Pinpoint the cell where the given text exists, returning its [x, y] midpoint coordinate. 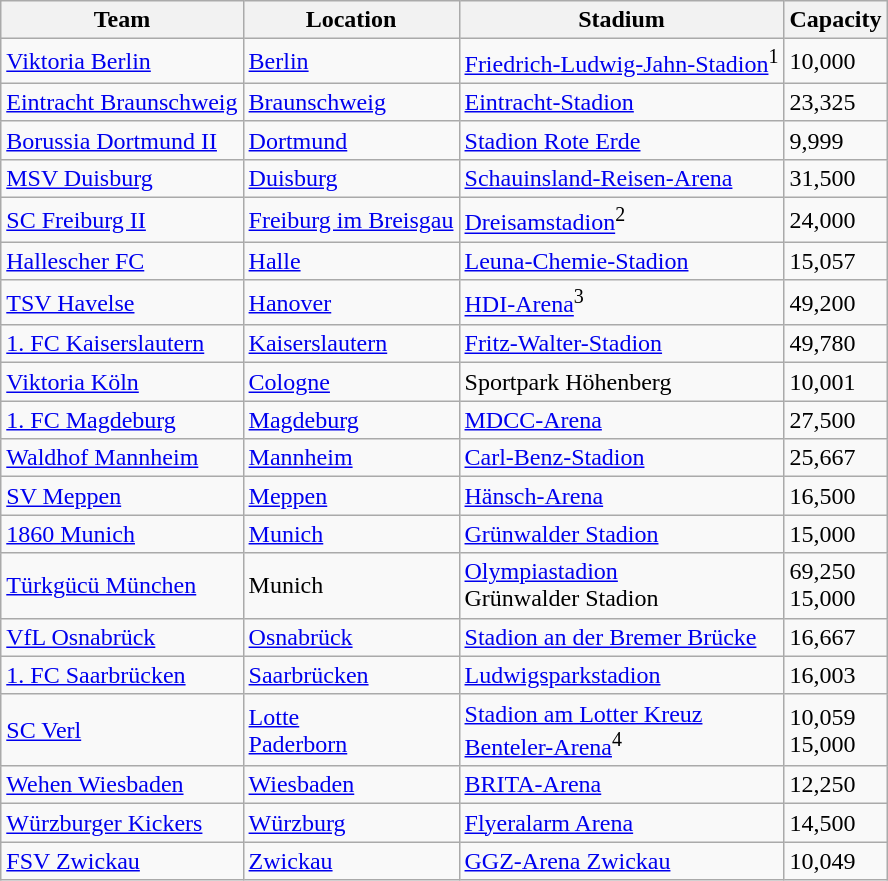
31,500 [836, 178]
16,667 [836, 637]
24,000 [836, 220]
1. FC Kaiserslautern [122, 344]
Hallescher FC [122, 261]
Dreisamstadion2 [622, 220]
Wehen Wiesbaden [122, 785]
Carl-Benz-Stadion [622, 458]
Saarbrücken [351, 675]
Osnabrück [351, 637]
Location [351, 20]
FSV Zwickau [122, 861]
Stadion am Lotter KreuzBenteler-Arena4 [622, 730]
Würzburger Kickers [122, 823]
Braunschweig [351, 102]
Türkgücü München [122, 586]
Waldhof Mannheim [122, 458]
Mannheim [351, 458]
1. FC Saarbrücken [122, 675]
Hanover [351, 302]
Dortmund [351, 140]
Viktoria Berlin [122, 62]
Kaiserslautern [351, 344]
Berlin [351, 62]
Meppen [351, 496]
Viktoria Köln [122, 382]
Freiburg im Breisgau [351, 220]
Stadion Rote Erde [622, 140]
Sportpark Höhenberg [622, 382]
VfL Osnabrück [122, 637]
49,780 [836, 344]
69,25015,000 [836, 586]
Würzburg [351, 823]
GGZ-Arena Zwickau [622, 861]
Magdeburg [351, 420]
1860 Munich [122, 534]
MSV Duisburg [122, 178]
Capacity [836, 20]
15,000 [836, 534]
Borussia Dortmund II [122, 140]
SC Freiburg II [122, 220]
Stadium [622, 20]
Eintracht Braunschweig [122, 102]
15,057 [836, 261]
14,500 [836, 823]
SC Verl [122, 730]
23,325 [836, 102]
Fritz-Walter-Stadion [622, 344]
10,000 [836, 62]
MDCC-Arena [622, 420]
Duisburg [351, 178]
Flyeralarm Arena [622, 823]
10,001 [836, 382]
Wiesbaden [351, 785]
1. FC Magdeburg [122, 420]
Friedrich-Ludwig-Jahn-Stadion1 [622, 62]
SV Meppen [122, 496]
Leuna-Chemie-Stadion [622, 261]
10,049 [836, 861]
Halle [351, 261]
HDI-Arena3 [622, 302]
Cologne [351, 382]
Hänsch-Arena [622, 496]
LottePaderborn [351, 730]
9,999 [836, 140]
16,003 [836, 675]
Ludwigsparkstadion [622, 675]
Grünwalder Stadion [622, 534]
10,05915,000 [836, 730]
Stadion an der Bremer Brücke [622, 637]
16,500 [836, 496]
27,500 [836, 420]
25,667 [836, 458]
TSV Havelse [122, 302]
OlympiastadionGrünwalder Stadion [622, 586]
Zwickau [351, 861]
BRITA-Arena [622, 785]
12,250 [836, 785]
Team [122, 20]
49,200 [836, 302]
Eintracht-Stadion [622, 102]
Schauinsland-Reisen-Arena [622, 178]
